Extract the [x, y] coordinate from the center of the cell holding the provided text.  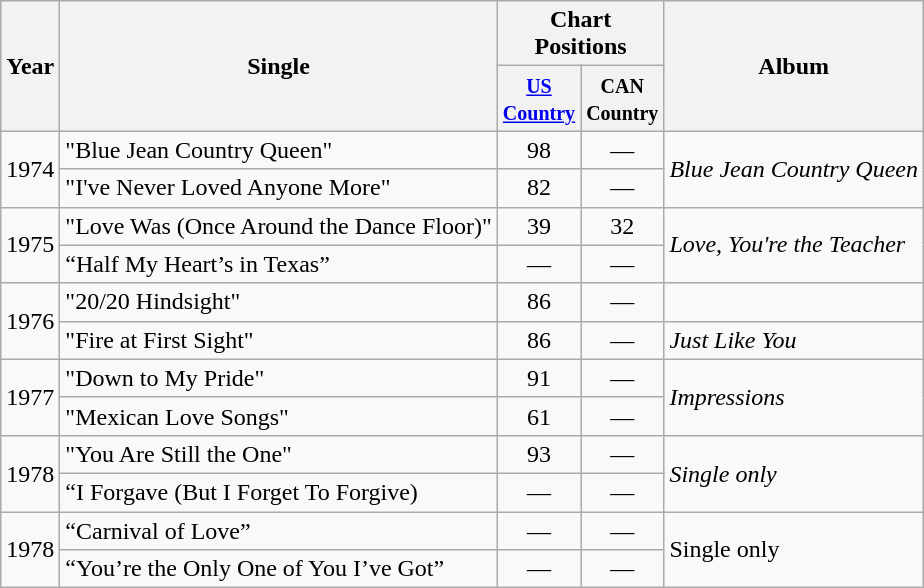
93 [538, 454]
Year [30, 66]
91 [538, 378]
Impressions [794, 397]
“I Forgave (But I Forget To Forgive) [279, 492]
"Mexican Love Songs" [279, 416]
"20/20 Hindsight" [279, 302]
Single [279, 66]
"Blue Jean Country Queen" [279, 150]
"I've Never Loved Anyone More" [279, 188]
Just Like You [794, 340]
39 [538, 226]
"Down to My Pride" [279, 378]
61 [538, 416]
98 [538, 150]
US Country [538, 98]
“You’re the Only One of You I’ve Got” [279, 569]
Chart Positions [580, 34]
Love, You're the Teacher [794, 245]
“Half My Heart’s in Texas” [279, 264]
Blue Jean Country Queen [794, 169]
Album [794, 66]
32 [622, 226]
1976 [30, 321]
CAN Country [622, 98]
"Fire at First Sight" [279, 340]
1975 [30, 245]
1977 [30, 397]
“Carnival of Love” [279, 531]
"You Are Still the One" [279, 454]
82 [538, 188]
"Love Was (Once Around the Dance Floor)" [279, 226]
1974 [30, 169]
